Capture the cell that displays the provided text and extract its [x, y] central coordinate. 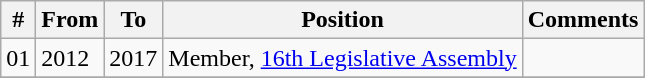
# [18, 20]
Comments [583, 20]
2017 [134, 58]
01 [18, 58]
Member, 16th Legislative Assembly [342, 58]
From [70, 20]
Position [342, 20]
2012 [70, 58]
To [134, 20]
